Locate the cell with the specified text and output its [X, Y] center coordinate. 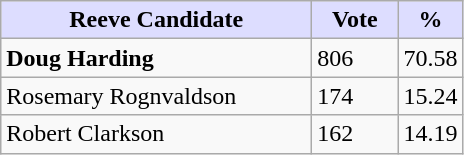
15.24 [430, 96]
162 [355, 134]
% [430, 20]
Vote [355, 20]
70.58 [430, 58]
14.19 [430, 134]
174 [355, 96]
Robert Clarkson [156, 134]
Reeve Candidate [156, 20]
806 [355, 58]
Rosemary Rognvaldson [156, 96]
Doug Harding [156, 58]
